Return (X, Y) of the center of cell containing provided text 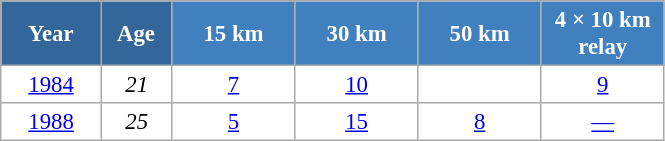
30 km (356, 34)
Year (52, 34)
21 (136, 85)
5 (234, 122)
50 km (480, 34)
7 (234, 85)
1984 (52, 85)
8 (480, 122)
15 km (234, 34)
10 (356, 85)
1988 (52, 122)
15 (356, 122)
— (602, 122)
25 (136, 122)
9 (602, 85)
4 × 10 km relay (602, 34)
Age (136, 34)
